Return the [x, y] coordinate for the center point of the cell that contains the specified text.  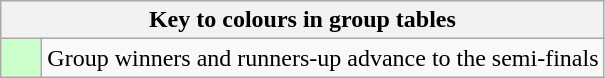
Key to colours in group tables [302, 20]
Group winners and runners-up advance to the semi-finals [323, 58]
